Output the (x, y) coordinate of the center of the cell containing the given text.  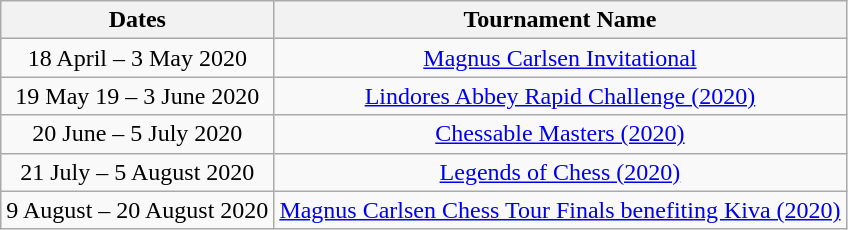
21 July – 5 August 2020 (138, 172)
9 August – 20 August 2020 (138, 210)
19 May 19 – 3 June 2020 (138, 96)
18 April – 3 May 2020 (138, 58)
20 June – 5 July 2020 (138, 134)
Dates (138, 20)
Lindores Abbey Rapid Challenge (2020) (560, 96)
Magnus Carlsen Invitational (560, 58)
Chessable Masters (2020) (560, 134)
Magnus Carlsen Chess Tour Finals benefiting Kiva (2020) (560, 210)
Tournament Name (560, 20)
Legends of Chess (2020) (560, 172)
